From the cell containing the given text, extract its center point as [x, y] coordinate. 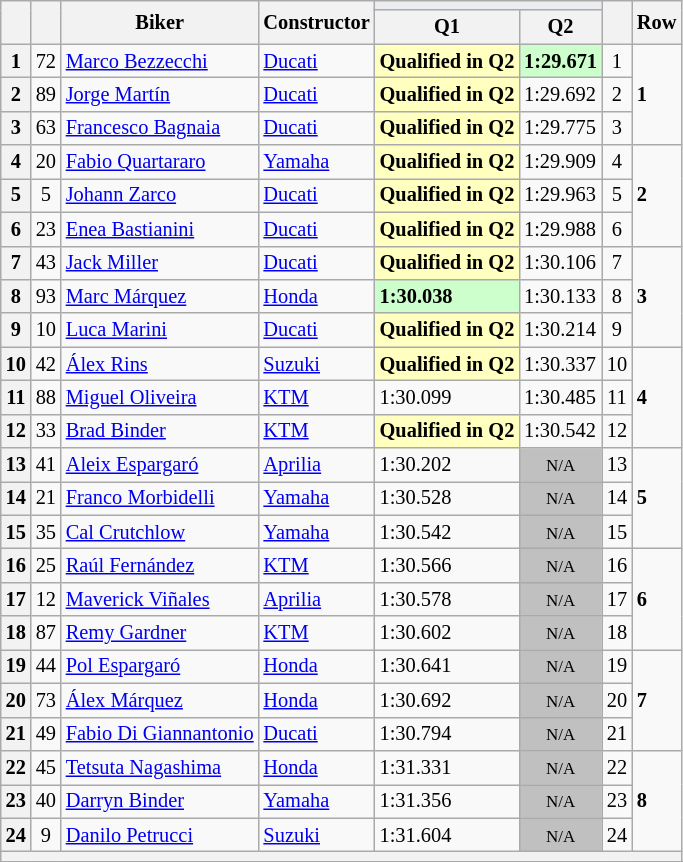
40 [46, 801]
1:30.214 [560, 330]
Cal Crutchlow [160, 532]
1:30.106 [560, 263]
25 [46, 565]
1:30.578 [447, 599]
1:29.671 [560, 61]
89 [46, 94]
1:30.794 [447, 734]
Álex Márquez [160, 700]
Aleix Espargaró [160, 465]
1:30.038 [447, 296]
Biker [160, 22]
1:30.202 [447, 465]
1:30.692 [447, 700]
Franco Morbidelli [160, 498]
Fabio Quartararo [160, 162]
33 [46, 431]
Luca Marini [160, 330]
1:31.356 [447, 801]
1:30.337 [560, 364]
1:30.641 [447, 666]
Enea Bastianini [160, 229]
Johann Zarco [160, 195]
Miguel Oliveira [160, 397]
1:29.909 [560, 162]
1:29.692 [560, 94]
42 [46, 364]
Maverick Viñales [160, 599]
1:29.963 [560, 195]
1:29.775 [560, 128]
Álex Rins [160, 364]
73 [46, 700]
1:30.133 [560, 296]
Francesco Bagnaia [160, 128]
Darryn Binder [160, 801]
Jack Miller [160, 263]
45 [46, 767]
63 [46, 128]
41 [46, 465]
Jorge Martín [160, 94]
1:31.331 [447, 767]
1:30.566 [447, 565]
Fabio Di Giannantonio [160, 734]
Remy Gardner [160, 633]
88 [46, 397]
Q2 [560, 27]
72 [46, 61]
87 [46, 633]
44 [46, 666]
Pol Espargaró [160, 666]
1:29.988 [560, 229]
1:30.485 [560, 397]
Marc Márquez [160, 296]
Marco Bezzecchi [160, 61]
1:31.604 [447, 835]
1:30.602 [447, 633]
Row [656, 22]
49 [46, 734]
1:30.528 [447, 498]
Brad Binder [160, 431]
Danilo Petrucci [160, 835]
35 [46, 532]
Q1 [447, 27]
Constructor [317, 22]
Raúl Fernández [160, 565]
Tetsuta Nagashima [160, 767]
1:30.099 [447, 397]
93 [46, 296]
43 [46, 263]
